Detect which cell encompasses the target text, then output its (x, y) center coordinate. 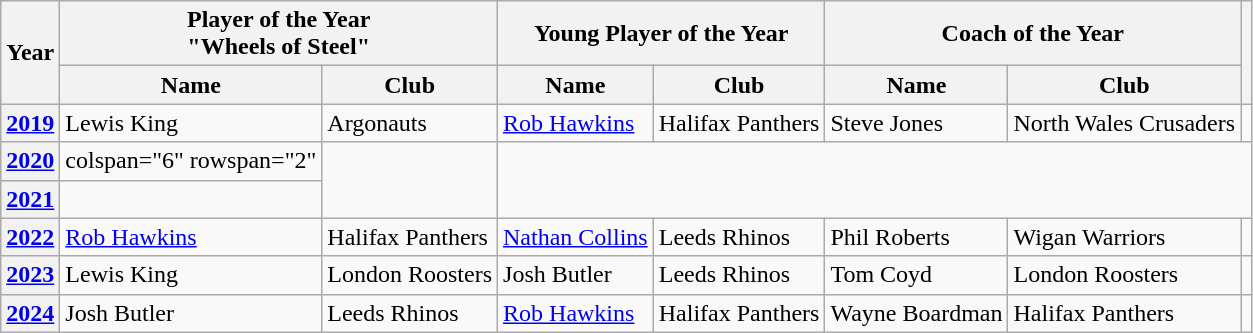
Player of the Year"Wheels of Steel" (279, 34)
Phil Roberts (916, 237)
2019 (30, 123)
2020 (30, 161)
Tom Coyd (916, 275)
2023 (30, 275)
2021 (30, 199)
Young Player of the Year (662, 34)
Steve Jones (916, 123)
colspan="6" rowspan="2" (191, 161)
Coach of the Year (1033, 34)
2022 (30, 237)
2024 (30, 313)
Wigan Warriors (1124, 237)
Argonauts (410, 123)
Nathan Collins (576, 237)
Year (30, 52)
North Wales Crusaders (1124, 123)
Wayne Boardman (916, 313)
